Scan for the cell matching the given text and deliver its [X, Y] coordinate at center. 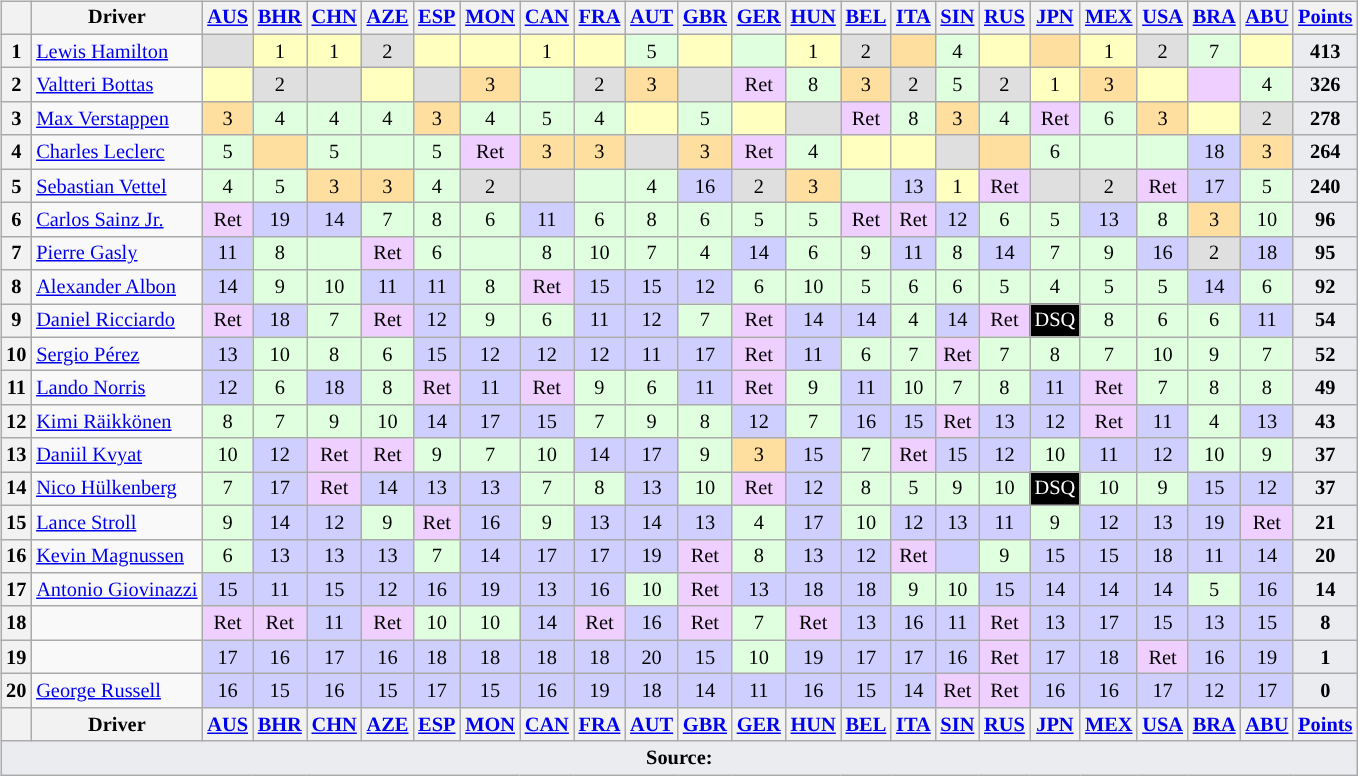
George Russell [116, 691]
92 [1325, 287]
Lando Norris [116, 388]
Sergio Pérez [116, 354]
43 [1325, 422]
413 [1325, 51]
Antonio Giovinazzi [116, 590]
Pierre Gasly [116, 253]
Charles Leclerc [116, 152]
52 [1325, 354]
95 [1325, 253]
Carlos Sainz Jr. [116, 220]
Max Verstappen [116, 119]
Alexander Albon [116, 287]
Daniil Kvyat [116, 455]
Daniel Ricciardo [116, 321]
240 [1325, 186]
96 [1325, 220]
Kevin Magnussen [116, 556]
Source: [679, 758]
49 [1325, 388]
278 [1325, 119]
264 [1325, 152]
Valtteri Bottas [116, 85]
Nico Hülkenberg [116, 489]
326 [1325, 85]
21 [1325, 522]
Lance Stroll [116, 522]
54 [1325, 321]
Lewis Hamilton [116, 51]
Sebastian Vettel [116, 186]
0 [1325, 691]
Kimi Räikkönen [116, 422]
